Scan for the cell matching the given text and deliver its (X, Y) coordinate at center. 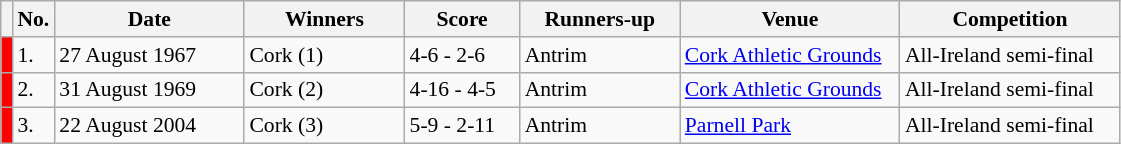
Cork (1) (324, 55)
Parnell Park (790, 126)
3. (33, 126)
Venue (790, 19)
1. (33, 55)
Competition (1010, 19)
Cork (3) (324, 126)
Cork (2) (324, 90)
5-9 - 2-11 (462, 126)
27 August 1967 (149, 55)
4-6 - 2-6 (462, 55)
Date (149, 19)
Score (462, 19)
2. (33, 90)
4-16 - 4-5 (462, 90)
31 August 1969 (149, 90)
Runners-up (600, 19)
Winners (324, 19)
No. (33, 19)
22 August 2004 (149, 126)
